Scan for the cell matching the given text and deliver its (X, Y) coordinate at center. 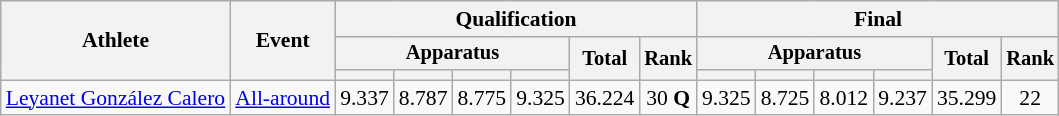
8.725 (786, 98)
8.775 (482, 98)
Event (282, 40)
30 Q (668, 98)
9.237 (902, 98)
8.012 (844, 98)
22 (1030, 98)
35.299 (966, 98)
36.224 (604, 98)
Final (878, 19)
All-around (282, 98)
Qualification (516, 19)
Athlete (116, 40)
8.787 (424, 98)
Leyanet González Calero (116, 98)
9.337 (364, 98)
